Return the (X, Y) coordinate for the center point of the cell that contains the specified text.  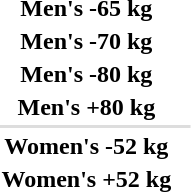
Men's +80 kg (86, 107)
Men's -80 kg (86, 74)
Men's -70 kg (86, 41)
Women's -52 kg (86, 146)
